Return the [x, y] coordinate for the center point of the cell that contains the specified text.  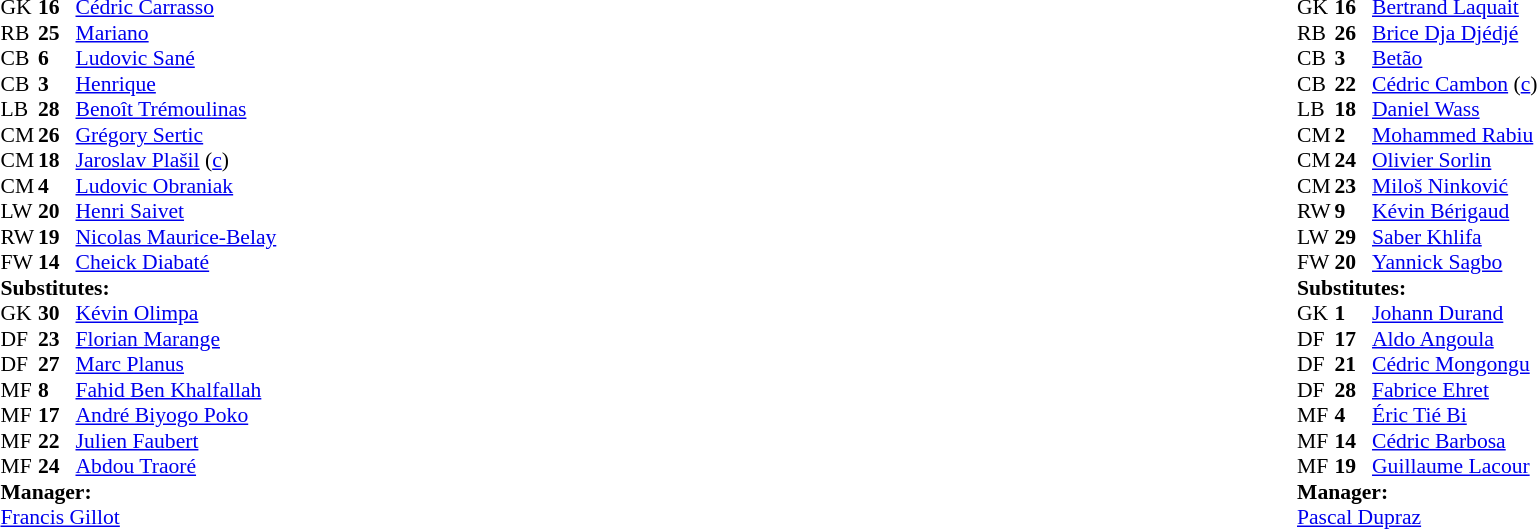
Mohammed Rabiu [1454, 135]
Yannick Sagbo [1454, 263]
1 [1354, 313]
21 [1354, 365]
Benoît Trémoulinas [176, 109]
Guillaume Lacour [1454, 467]
Betão [1454, 59]
Cédric Cambon (c) [1454, 84]
Daniel Wass [1454, 109]
Cheick Diabaté [176, 263]
Grégory Sertic [176, 135]
6 [57, 59]
Saber Khlifa [1454, 237]
Marc Planus [176, 365]
Julien Faubert [176, 441]
Cédric Barbosa [1454, 441]
Ludovic Obraniak [176, 186]
8 [57, 390]
Fabrice Ehret [1454, 390]
Kévin Bérigaud [1454, 211]
Henrique [176, 84]
Miloš Ninković [1454, 186]
Johann Durand [1454, 313]
Éric Tié Bi [1454, 415]
Kévin Olimpa [176, 313]
Olivier Sorlin [1454, 161]
Florian Marange [176, 339]
Henri Saivet [176, 211]
Cédric Mongongu [1454, 365]
Abdou Traoré [176, 467]
27 [57, 365]
Mariano [176, 33]
Ludovic Sané [176, 59]
Nicolas Maurice-Belay [176, 237]
2 [1354, 135]
30 [57, 313]
29 [1354, 237]
Jaroslav Plašil (c) [176, 161]
André Biyogo Poko [176, 415]
9 [1354, 211]
Brice Dja Djédjé [1454, 33]
Fahid Ben Khalfallah [176, 390]
Aldo Angoula [1454, 339]
25 [57, 33]
